Scan for the cell matching the given text and deliver its (X, Y) coordinate at center. 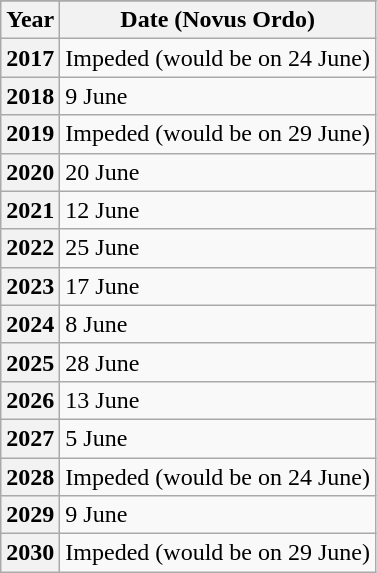
2027 (30, 438)
2022 (30, 248)
2026 (30, 400)
2017 (30, 58)
12 June (218, 210)
28 June (218, 362)
2021 (30, 210)
2025 (30, 362)
2029 (30, 515)
25 June (218, 248)
17 June (218, 286)
8 June (218, 324)
2028 (30, 477)
2019 (30, 134)
2023 (30, 286)
2020 (30, 172)
2018 (30, 96)
13 June (218, 400)
20 June (218, 172)
5 June (218, 438)
Date (Novus Ordo) (218, 20)
2024 (30, 324)
2030 (30, 553)
Year (30, 20)
